Capture the cell that displays the provided text and extract its (X, Y) central coordinate. 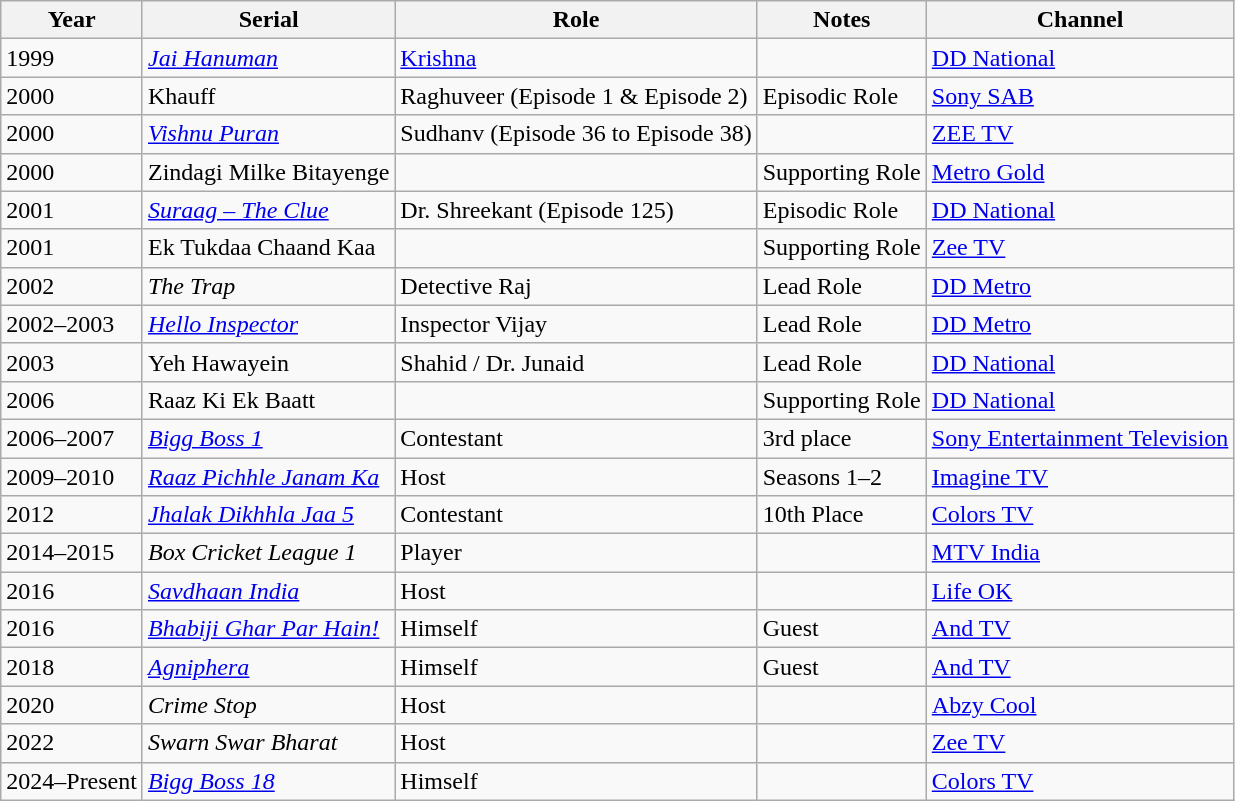
3rd place (842, 438)
2020 (72, 705)
The Trap (268, 286)
2006–2007 (72, 438)
Savdhaan India (268, 591)
Player (576, 553)
Sony SAB (1080, 96)
MTV India (1080, 553)
2006 (72, 400)
Life OK (1080, 591)
Box Cricket League 1 (268, 553)
Notes (842, 20)
Suraag – The Clue (268, 210)
1999 (72, 58)
Khauff (268, 96)
Year (72, 20)
10th Place (842, 515)
Sudhanv (Episode 36 to Episode 38) (576, 134)
Raaz Pichhle Janam Ka (268, 477)
2018 (72, 667)
ZEE TV (1080, 134)
Vishnu Puran (268, 134)
Sony Entertainment Television (1080, 438)
Shahid / Dr. Junaid (576, 362)
Dr. Shreekant (Episode 125) (576, 210)
Serial (268, 20)
Crime Stop (268, 705)
2003 (72, 362)
Seasons 1–2 (842, 477)
Agniphera (268, 667)
Swarn Swar Bharat (268, 743)
Yeh Hawayein (268, 362)
Bigg Boss 18 (268, 781)
Metro Gold (1080, 172)
2002 (72, 286)
Detective Raj (576, 286)
2012 (72, 515)
Role (576, 20)
Krishna (576, 58)
Jhalak Dikhhla Jaa 5 (268, 515)
2014–2015 (72, 553)
2024–Present (72, 781)
Raaz Ki Ek Baatt (268, 400)
Ek Tukdaa Chaand Kaa (268, 248)
Inspector Vijay (576, 324)
2002–2003 (72, 324)
Zindagi Milke Bitayenge (268, 172)
Bigg Boss 1 (268, 438)
Bhabiji Ghar Par Hain! (268, 629)
2022 (72, 743)
2009–2010 (72, 477)
Raghuveer (Episode 1 & Episode 2) (576, 96)
Channel (1080, 20)
Imagine TV (1080, 477)
Jai Hanuman (268, 58)
Abzy Cool (1080, 705)
Hello Inspector (268, 324)
